Provide the [x, y] coordinate of the cell's center where the given text is located.  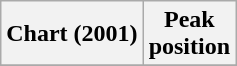
Peakposition [189, 34]
Chart (2001) [72, 34]
